Capture the cell that displays the provided text and extract its (x, y) central coordinate. 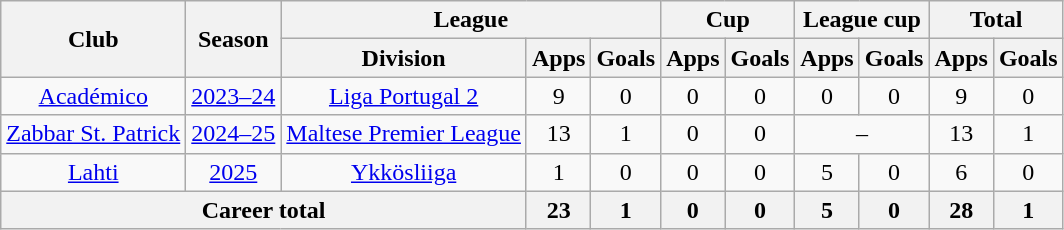
2023–24 (234, 96)
Ykkösliiga (404, 172)
– (862, 134)
Liga Portugal 2 (404, 96)
Club (94, 39)
28 (961, 210)
2025 (234, 172)
6 (961, 172)
League (471, 20)
Zabbar St. Patrick (94, 134)
Career total (264, 210)
Maltese Premier League (404, 134)
Division (404, 58)
2024–25 (234, 134)
Total (996, 20)
Cup (728, 20)
Lahti (94, 172)
League cup (862, 20)
Season (234, 39)
23 (558, 210)
Académico (94, 96)
